Identify which cell holds the provided text, then report its (x, y) central coordinate. 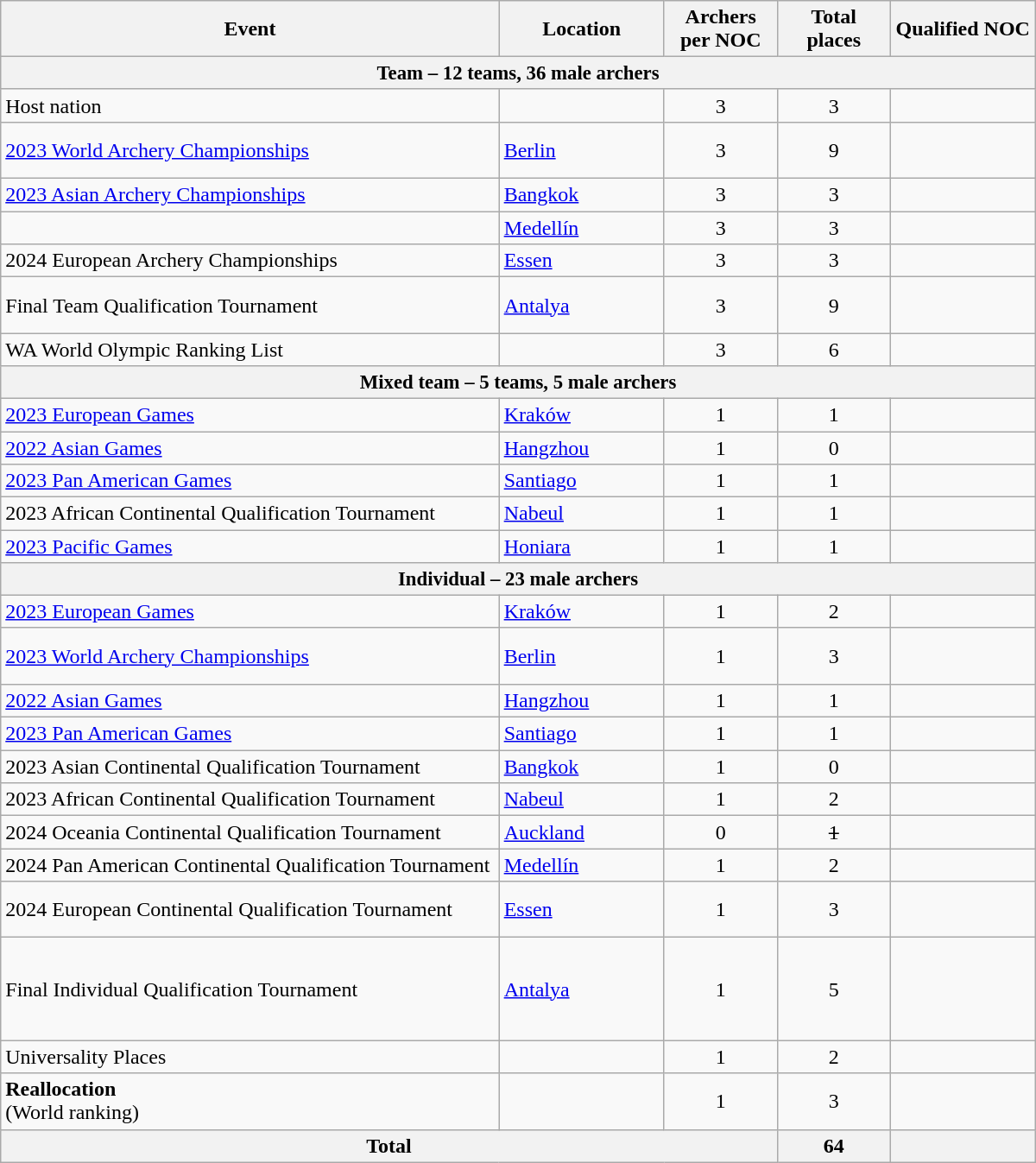
Auckland (582, 832)
2024 European Archery Championships (250, 261)
2024 European Continental Qualification Tournament (250, 910)
2023 Pacific Games (250, 547)
Final Individual Qualification Tournament (250, 989)
6 (834, 350)
2023 Asian Continental Qualification Tournament (250, 767)
Final Team Qualification Tournament (250, 306)
2024 Pan American Continental Qualification Tournament (250, 865)
Location (582, 29)
Qualified NOC (963, 29)
Reallocation(World ranking) (250, 1102)
Honiara (582, 547)
Mixed team – 5 teams, 5 male archers (518, 382)
Universality Places (250, 1057)
2024 Oceania Continental Qualification Tournament (250, 832)
Archers per NOC (720, 29)
Team – 12 teams, 36 male archers (518, 73)
64 (834, 1146)
Total (389, 1146)
WA World Olympic Ranking List (250, 350)
Individual – 23 male archers (518, 579)
Host nation (250, 105)
5 (834, 989)
Event (250, 29)
Total places (834, 29)
2023 Asian Archery Championships (250, 195)
